Determine the (X, Y) coordinate at the center of the cell enclosing the given text.  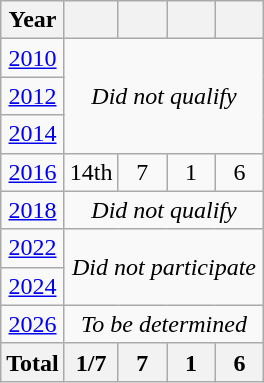
2010 (33, 58)
Year (33, 20)
Did not participate (164, 267)
2014 (33, 134)
To be determined (164, 324)
2026 (33, 324)
2016 (33, 172)
Total (33, 362)
1/7 (91, 362)
2022 (33, 248)
2024 (33, 286)
2018 (33, 210)
14th (91, 172)
2012 (33, 96)
